Search for the cell housing the specified text and yield its [X, Y] center coordinate. 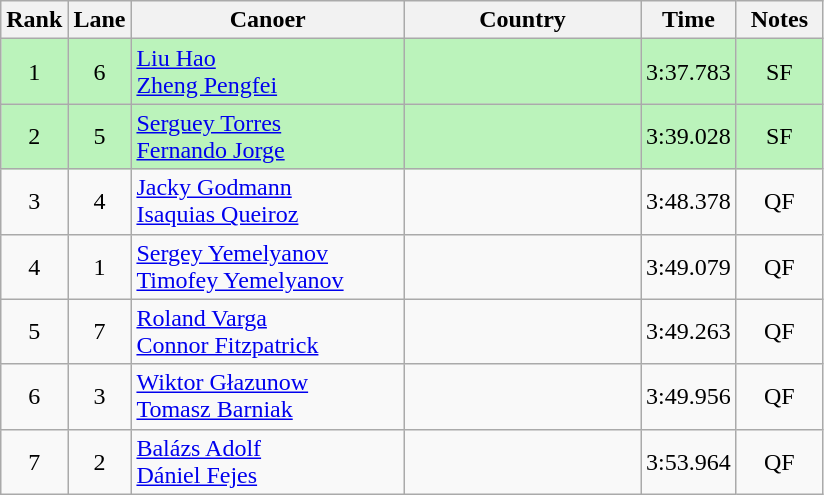
Liu HaoZheng Pengfei [268, 72]
Lane [100, 20]
3:49.263 [689, 332]
Wiktor GłazunowTomasz Barniak [268, 396]
3:37.783 [689, 72]
Canoer [268, 20]
Notes [779, 20]
Time [689, 20]
Roland VargaConnor Fitzpatrick [268, 332]
Balázs AdolfDániel Fejes [268, 462]
3:53.964 [689, 462]
Country [522, 20]
Rank [34, 20]
Jacky GodmannIsaquias Queiroz [268, 202]
Serguey TorresFernando Jorge [268, 136]
Sergey YemelyanovTimofey Yemelyanov [268, 266]
3:48.378 [689, 202]
3:49.079 [689, 266]
3:49.956 [689, 396]
3:39.028 [689, 136]
